For the text-containing cell, return its midpoint in (x, y) coordinate format. 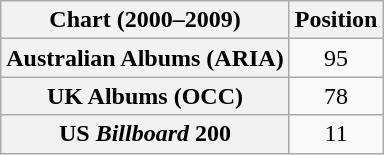
UK Albums (OCC) (145, 96)
Chart (2000–2009) (145, 20)
78 (336, 96)
Australian Albums (ARIA) (145, 58)
Position (336, 20)
US Billboard 200 (145, 134)
11 (336, 134)
95 (336, 58)
